Output the (X, Y) coordinate of the center of the cell containing the given text.  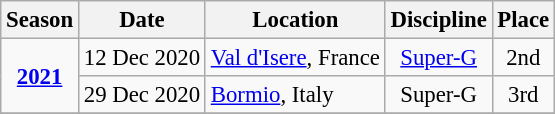
Place (523, 20)
12 Dec 2020 (142, 58)
2nd (523, 58)
Bormio, Italy (295, 95)
2021 (40, 76)
Location (295, 20)
Discipline (438, 20)
3rd (523, 95)
Val d'Isere, France (295, 58)
Season (40, 20)
29 Dec 2020 (142, 95)
Date (142, 20)
